Extract the [X, Y] coordinate from the center of the cell holding the provided text.  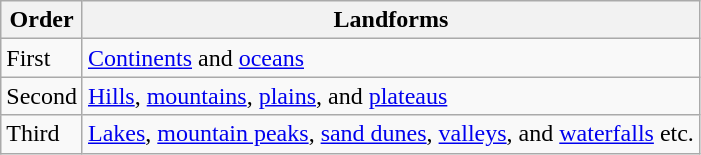
Lakes, mountain peaks, sand dunes, valleys, and waterfalls etc. [390, 134]
Order [42, 20]
Hills, mountains, plains, and plateaus [390, 96]
Third [42, 134]
First [42, 58]
Continents and oceans [390, 58]
Landforms [390, 20]
Second [42, 96]
